Capture the cell that displays the provided text and extract its (X, Y) central coordinate. 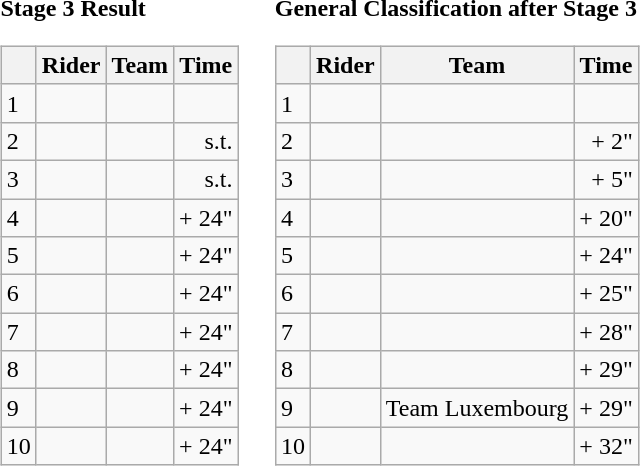
Team Luxembourg (477, 408)
+ 5" (606, 179)
+ 2" (606, 141)
+ 28" (606, 332)
+ 25" (606, 294)
+ 20" (606, 217)
+ 32" (606, 446)
